Scan for the cell matching the given text and deliver its (x, y) coordinate at center. 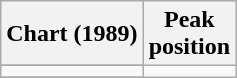
Peakposition (189, 34)
Chart (1989) (72, 34)
